Capture the cell that displays the provided text and extract its (X, Y) central coordinate. 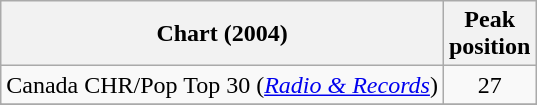
Peakposition (489, 34)
27 (489, 85)
Chart (2004) (222, 34)
Canada CHR/Pop Top 30 (Radio & Records) (222, 85)
